Extract the [X, Y] coordinate from the center of the cell holding the provided text.  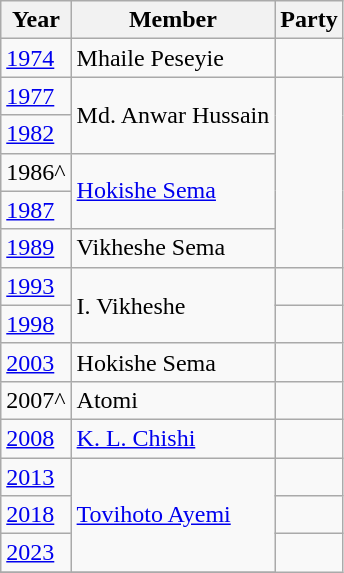
Tovihoto Ayemi [173, 515]
Vikheshe Sema [173, 248]
2013 [36, 477]
Year [36, 20]
1982 [36, 134]
1989 [36, 248]
K. L. Chishi [173, 438]
2003 [36, 362]
2008 [36, 438]
2007^ [36, 400]
Md. Anwar Hussain [173, 115]
I. Vikheshe [173, 305]
Mhaile Peseyie [173, 58]
1974 [36, 58]
2023 [36, 553]
1986^ [36, 172]
1993 [36, 286]
1987 [36, 210]
Atomi [173, 400]
2018 [36, 515]
Party [309, 20]
1998 [36, 324]
Member [173, 20]
1977 [36, 96]
